Output the [X, Y] coordinate of the center of the cell containing the given text.  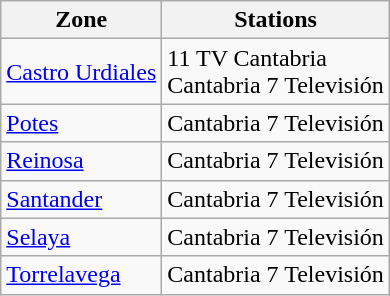
Stations [276, 20]
Castro Urdiales [82, 72]
Potes [82, 123]
Zone [82, 20]
Selaya [82, 237]
11 TV CantabriaCantabria 7 Televisión [276, 72]
Torrelavega [82, 275]
Reinosa [82, 161]
Santander [82, 199]
